Scan for the cell matching the given text and deliver its [X, Y] coordinate at center. 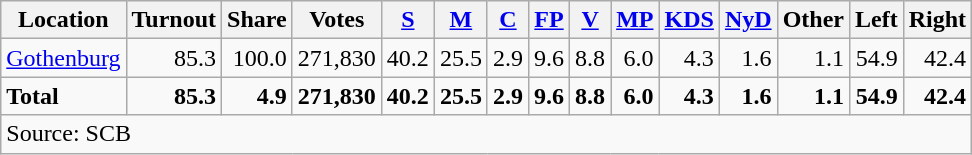
Other [813, 20]
FP [548, 20]
Location [64, 20]
Left [876, 20]
Right [937, 20]
Votes [336, 20]
Total [64, 96]
C [508, 20]
V [590, 20]
Source: SCB [486, 134]
S [408, 20]
100.0 [258, 58]
NyD [748, 20]
Turnout [174, 20]
M [460, 20]
KDS [689, 20]
MP [635, 20]
Gothenburg [64, 58]
4.9 [258, 96]
Share [258, 20]
